Return (x, y) of the center of cell containing provided text 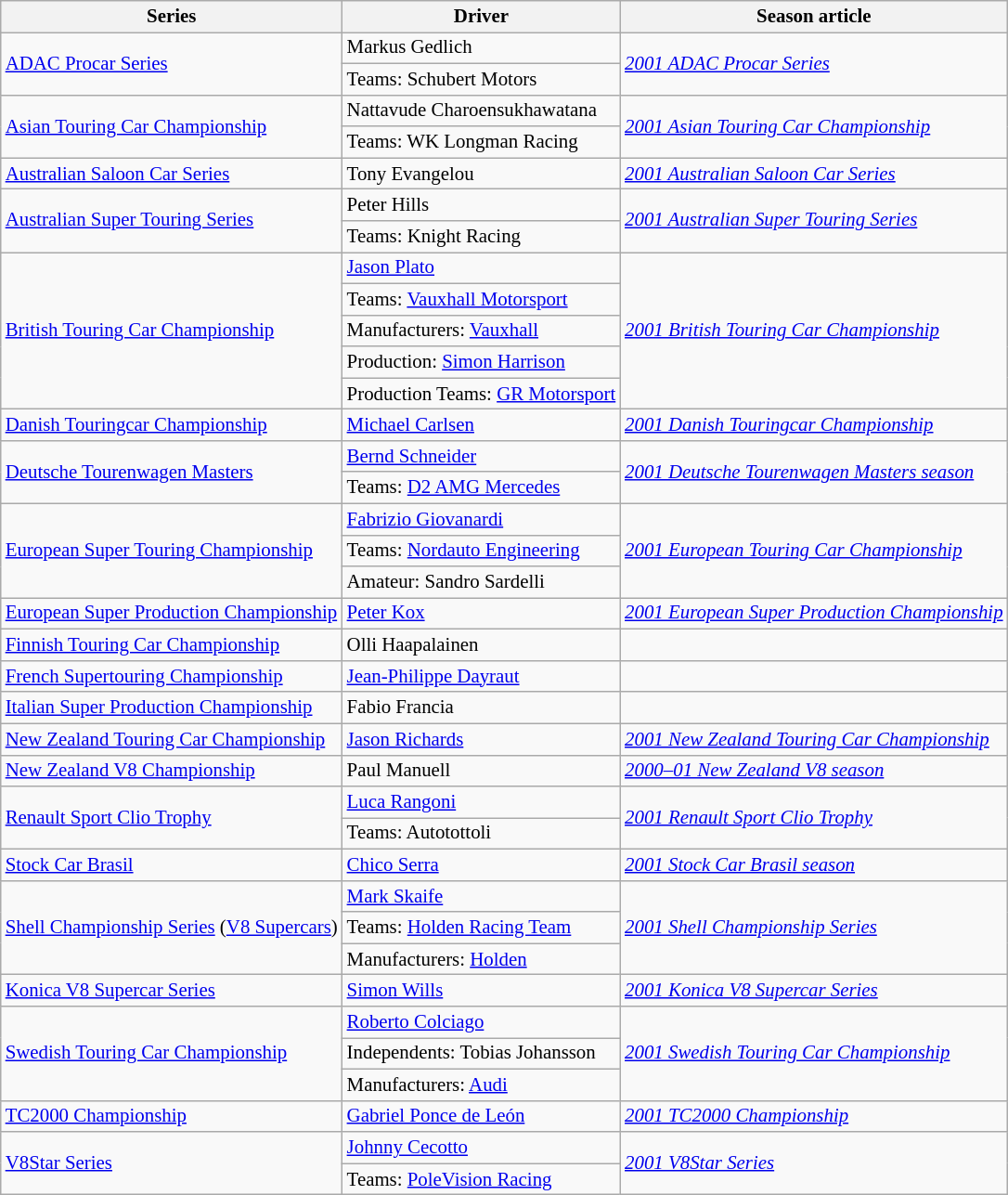
Manufacturers: Audi (481, 1085)
Teams: Nordauto Engineering (481, 551)
Production Teams: GR Motorsport (481, 394)
Luca Rangoni (481, 802)
Markus Gedlich (481, 47)
Driver (481, 17)
Fabio Francia (481, 708)
Teams: D2 AMG Mercedes (481, 487)
Australian Super Touring Series (172, 221)
ADAC Procar Series (172, 63)
2001 Deutsche Tourenwagen Masters season (813, 472)
Peter Kox (481, 614)
2001 V8Star Series (813, 1163)
2001 Stock Car Brasil season (813, 864)
Teams: PoleVision Racing (481, 1179)
Renault Sport Clio Trophy (172, 818)
2001 Shell Championship Series (813, 928)
Teams: Vauxhall Motorsport (481, 299)
2001 European Super Production Championship (813, 614)
2001 Asian Touring Car Championship (813, 126)
Teams: Holden Racing Team (481, 928)
2001 Australian Super Touring Series (813, 221)
Peter Hills (481, 205)
2001 Swedish Touring Car Championship (813, 1054)
French Supertouring Championship (172, 676)
TC2000 Championship (172, 1116)
2001 TC2000 Championship (813, 1116)
Series (172, 17)
Manufacturers: Holden (481, 959)
Olli Haapalainen (481, 645)
2000–01 New Zealand V8 season (813, 771)
Tony Evangelou (481, 174)
European Super Production Championship (172, 614)
Mark Skaife (481, 896)
2001 European Touring Car Championship (813, 551)
Danish Touringcar Championship (172, 425)
Simon Wills (481, 991)
Manufacturers: Vauxhall (481, 331)
New Zealand Touring Car Championship (172, 739)
Teams: WK Longman Racing (481, 142)
Gabriel Ponce de León (481, 1116)
Fabrizio Giovanardi (481, 519)
2001 Renault Sport Clio Trophy (813, 818)
Italian Super Production Championship (172, 708)
Swedish Touring Car Championship (172, 1054)
Chico Serra (481, 864)
Nattavude Charoensukhawatana (481, 110)
2001 ADAC Procar Series (813, 63)
2001 Danish Touringcar Championship (813, 425)
Amateur: Sandro Sardelli (481, 582)
Independents: Tobias Johansson (481, 1054)
2001 Australian Saloon Car Series (813, 174)
2001 British Touring Car Championship (813, 331)
British Touring Car Championship (172, 331)
Jason Plato (481, 267)
V8Star Series (172, 1163)
Roberto Colciago (481, 1022)
Bernd Schneider (481, 456)
Australian Saloon Car Series (172, 174)
2001 New Zealand Touring Car Championship (813, 739)
2001 Konica V8 Supercar Series (813, 991)
Konica V8 Supercar Series (172, 991)
Paul Manuell (481, 771)
Production: Simon Harrison (481, 362)
Deutsche Tourenwagen Masters (172, 472)
Finnish Touring Car Championship (172, 645)
New Zealand V8 Championship (172, 771)
Jean-Philippe Dayraut (481, 676)
Asian Touring Car Championship (172, 126)
Michael Carlsen (481, 425)
Teams: Autotottoli (481, 834)
Stock Car Brasil (172, 864)
European Super Touring Championship (172, 551)
Shell Championship Series (V8 Supercars) (172, 928)
Johnny Cecotto (481, 1148)
Jason Richards (481, 739)
Teams: Schubert Motors (481, 79)
Teams: Knight Racing (481, 237)
Season article (813, 17)
